Provide the [x, y] coordinate of the cell's center where the given text is located.  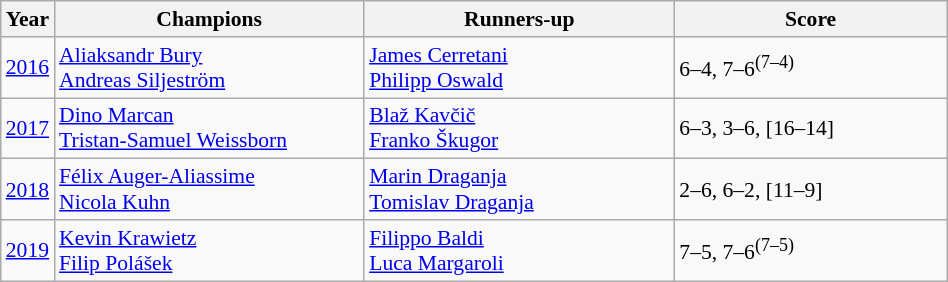
2016 [28, 68]
Dino Marcan Tristan-Samuel Weissborn [209, 128]
Blaž Kavčič Franko Škugor [519, 128]
Runners-up [519, 19]
6–4, 7–6(7–4) [810, 68]
Filippo Baldi Luca Margaroli [519, 250]
Félix Auger-Aliassime Nicola Kuhn [209, 190]
2018 [28, 190]
2–6, 6–2, [11–9] [810, 190]
Year [28, 19]
Aliaksandr Bury Andreas Siljeström [209, 68]
Champions [209, 19]
Score [810, 19]
6–3, 3–6, [16–14] [810, 128]
2019 [28, 250]
James Cerretani Philipp Oswald [519, 68]
Kevin Krawietz Filip Polášek [209, 250]
7–5, 7–6(7–5) [810, 250]
Marin Draganja Tomislav Draganja [519, 190]
2017 [28, 128]
